Return the (X, Y) coordinate for the center point of the cell that contains the specified text.  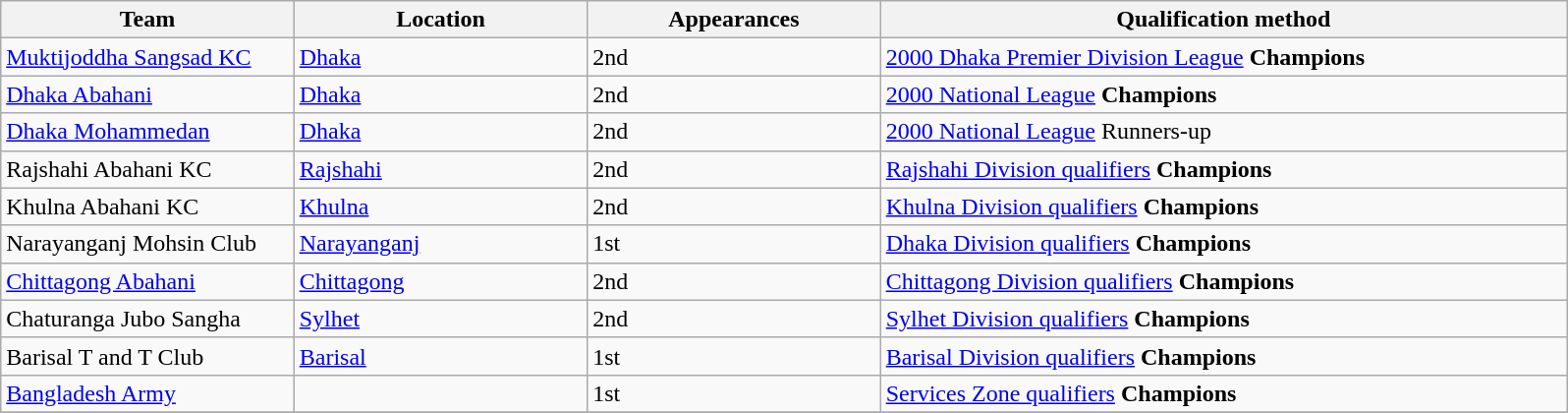
2000 National League Champions (1223, 94)
Services Zone qualifiers Champions (1223, 393)
Dhaka Abahani (147, 94)
Rajshahi Division qualifiers Champions (1223, 169)
Rajshahi Abahani KC (147, 169)
Sylhet Division qualifiers Champions (1223, 319)
Team (147, 20)
Muktijoddha Sangsad KC (147, 57)
Khulna Abahani KC (147, 206)
Appearances (734, 20)
Barisal Division qualifiers Champions (1223, 356)
Qualification method (1223, 20)
2000 Dhaka Premier Division League Champions (1223, 57)
Chaturanga Jubo Sangha (147, 319)
Narayanganj (440, 244)
Chittagong (440, 281)
Khulna Division qualifiers Champions (1223, 206)
Barisal (440, 356)
Dhaka Mohammedan (147, 132)
Barisal T and T Club (147, 356)
2000 National League Runners-up (1223, 132)
Chittagong Division qualifiers Champions (1223, 281)
Bangladesh Army (147, 393)
Chittagong Abahani (147, 281)
Sylhet (440, 319)
Narayanganj Mohsin Club (147, 244)
Location (440, 20)
Rajshahi (440, 169)
Khulna (440, 206)
Dhaka Division qualifiers Champions (1223, 244)
